Extract the [X, Y] coordinate from the center of the cell holding the provided text.  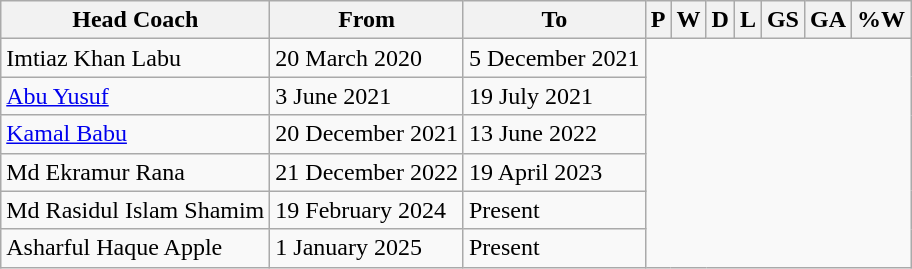
GA [828, 20]
13 June 2022 [554, 134]
P [658, 20]
From [367, 20]
19 February 2024 [367, 210]
L [748, 20]
5 December 2021 [554, 58]
3 June 2021 [367, 96]
Head Coach [136, 20]
GS [782, 20]
Kamal Babu [136, 134]
To [554, 20]
D [720, 20]
20 December 2021 [367, 134]
Asharful Haque Apple [136, 248]
Abu Yusuf [136, 96]
21 December 2022 [367, 172]
W [688, 20]
19 April 2023 [554, 172]
Imtiaz Khan Labu [136, 58]
Md Ekramur Rana [136, 172]
%W [882, 20]
Md Rasidul Islam Shamim [136, 210]
1 January 2025 [367, 248]
20 March 2020 [367, 58]
19 July 2021 [554, 96]
